Provide the (X, Y) coordinate of the cell's center where the given text is located.  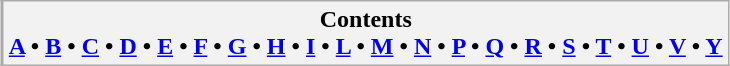
ContentsA • B • C • D • E • F • G • H • I • L • M • N • P • Q • R • S • T • U • V • Y (366, 34)
